Return the [X, Y] coordinate for the center point of the cell that contains the specified text.  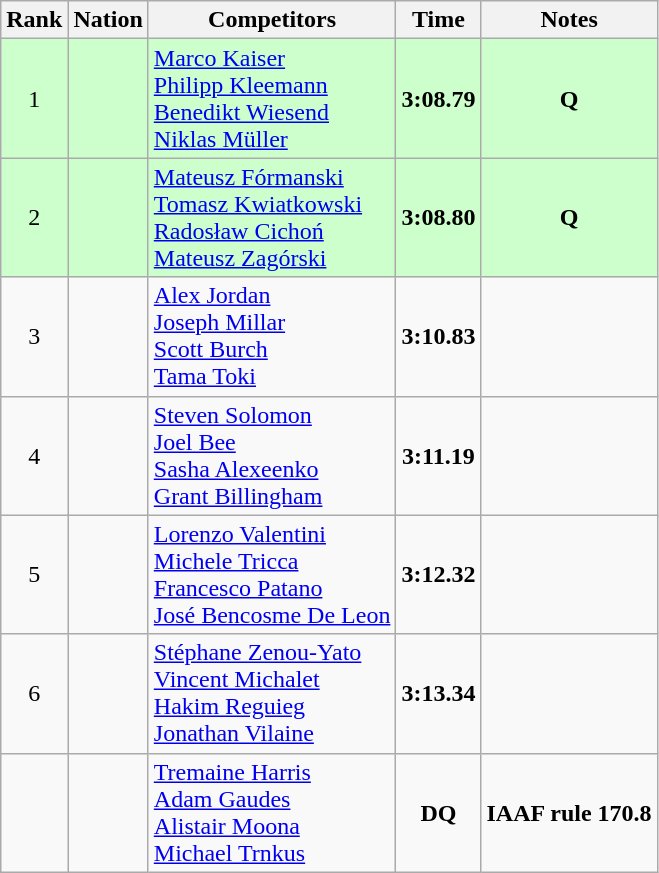
3 [34, 336]
IAAF rule 170.8 [569, 812]
Lorenzo ValentiniMichele TriccaFrancesco PatanoJosé Bencosme De Leon [272, 574]
5 [34, 574]
Rank [34, 20]
3:13.34 [438, 694]
Steven SolomonJoel BeeSasha AlexeenkoGrant Billingham [272, 456]
6 [34, 694]
Alex JordanJoseph MillarScott BurchTama Toki [272, 336]
4 [34, 456]
Marco KaiserPhilipp KleemannBenedikt WiesendNiklas Müller [272, 98]
Notes [569, 20]
Competitors [272, 20]
Mateusz FórmanskiTomasz KwiatkowskiRadosław CichońMateusz Zagórski [272, 218]
2 [34, 218]
Tremaine HarrisAdam GaudesAlistair MoonaMichael Trnkus [272, 812]
3:12.32 [438, 574]
DQ [438, 812]
1 [34, 98]
3:11.19 [438, 456]
Nation [108, 20]
3:08.80 [438, 218]
3:10.83 [438, 336]
Stéphane Zenou-YatoVincent MichaletHakim ReguiegJonathan Vilaine [272, 694]
Time [438, 20]
3:08.79 [438, 98]
